Capture the cell that displays the provided text and extract its (X, Y) central coordinate. 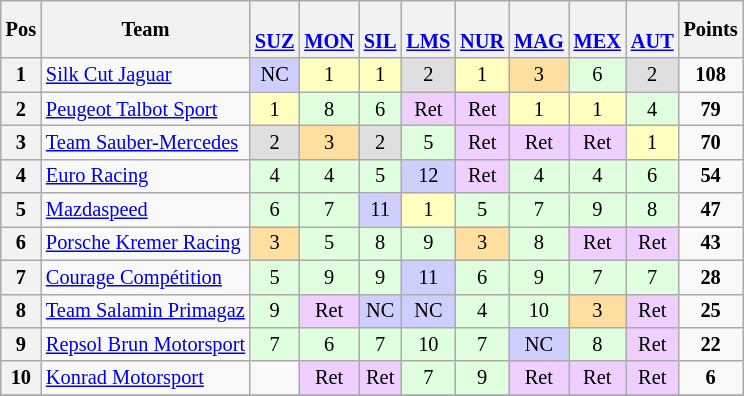
54 (711, 176)
Porsche Kremer Racing (146, 243)
NUR (482, 29)
Points (711, 29)
Silk Cut Jaguar (146, 75)
70 (711, 142)
SUZ (274, 29)
22 (711, 344)
Team Salamin Primagaz (146, 311)
47 (711, 210)
MAG (539, 29)
MON (329, 29)
108 (711, 75)
43 (711, 243)
Team Sauber-Mercedes (146, 142)
Pos (21, 29)
Team (146, 29)
SIL (380, 29)
25 (711, 311)
Konrad Motorsport (146, 378)
Repsol Brun Motorsport (146, 344)
Mazdaspeed (146, 210)
LMS (428, 29)
Peugeot Talbot Sport (146, 109)
79 (711, 109)
12 (428, 176)
28 (711, 277)
AUT (652, 29)
MEX (598, 29)
Courage Compétition (146, 277)
Euro Racing (146, 176)
